Identify which cell holds the provided text, then report its [x, y] central coordinate. 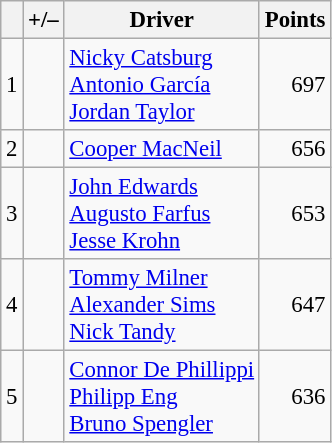
Tommy Milner Alexander Sims Nick Tandy [162, 305]
5 [12, 397]
656 [294, 149]
647 [294, 305]
+/– [44, 20]
John Edwards Augusto Farfus Jesse Krohn [162, 214]
653 [294, 214]
4 [12, 305]
2 [12, 149]
3 [12, 214]
Driver [162, 20]
Nicky Catsburg Antonio García Jordan Taylor [162, 85]
Cooper MacNeil [162, 149]
1 [12, 85]
636 [294, 397]
697 [294, 85]
Points [294, 20]
Connor De Phillippi Philipp Eng Bruno Spengler [162, 397]
